Determine the (x, y) coordinate at the center of the cell enclosing the given text.  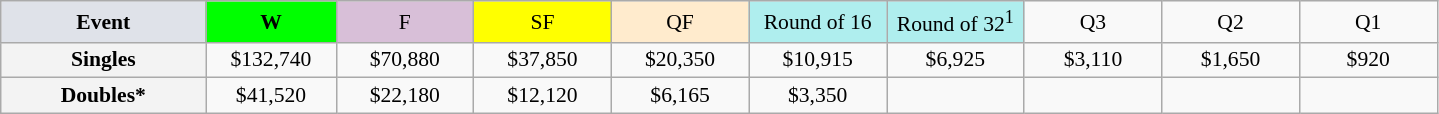
$37,850 (543, 60)
$3,110 (1093, 60)
$132,740 (271, 60)
$920 (1368, 60)
$10,915 (818, 60)
W (271, 22)
$12,120 (543, 96)
$20,350 (680, 60)
Q2 (1231, 22)
Q3 (1093, 22)
Q1 (1368, 22)
Round of 321 (955, 22)
F (405, 22)
Round of 16 (818, 22)
Singles (104, 60)
$70,880 (405, 60)
$22,180 (405, 96)
$3,350 (818, 96)
Event (104, 22)
$6,925 (955, 60)
$6,165 (680, 96)
SF (543, 22)
$1,650 (1231, 60)
$41,520 (271, 96)
QF (680, 22)
Doubles* (104, 96)
